Output the [x, y] coordinate of the center of the cell containing the given text.  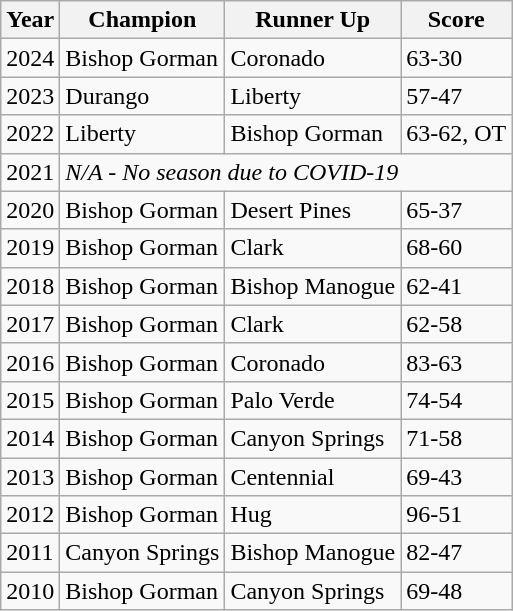
2013 [30, 477]
N/A - No season due to COVID-19 [286, 172]
62-41 [456, 286]
2023 [30, 96]
2012 [30, 515]
2011 [30, 553]
2016 [30, 362]
2020 [30, 210]
2019 [30, 248]
83-63 [456, 362]
2014 [30, 438]
2010 [30, 591]
Runner Up [313, 20]
96-51 [456, 515]
2021 [30, 172]
Centennial [313, 477]
2018 [30, 286]
69-48 [456, 591]
2015 [30, 400]
Champion [142, 20]
2024 [30, 58]
Palo Verde [313, 400]
Hug [313, 515]
82-47 [456, 553]
2017 [30, 324]
62-58 [456, 324]
Durango [142, 96]
65-37 [456, 210]
63-30 [456, 58]
63-62, OT [456, 134]
74-54 [456, 400]
2022 [30, 134]
68-60 [456, 248]
Desert Pines [313, 210]
69-43 [456, 477]
Year [30, 20]
57-47 [456, 96]
Score [456, 20]
71-58 [456, 438]
